Return [x, y] of the center of cell containing provided text 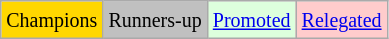
Promoted [252, 20]
Relegated [342, 20]
Champions [52, 20]
Runners-up [155, 20]
